Return the [X, Y] coordinate for the center point of the cell that contains the specified text.  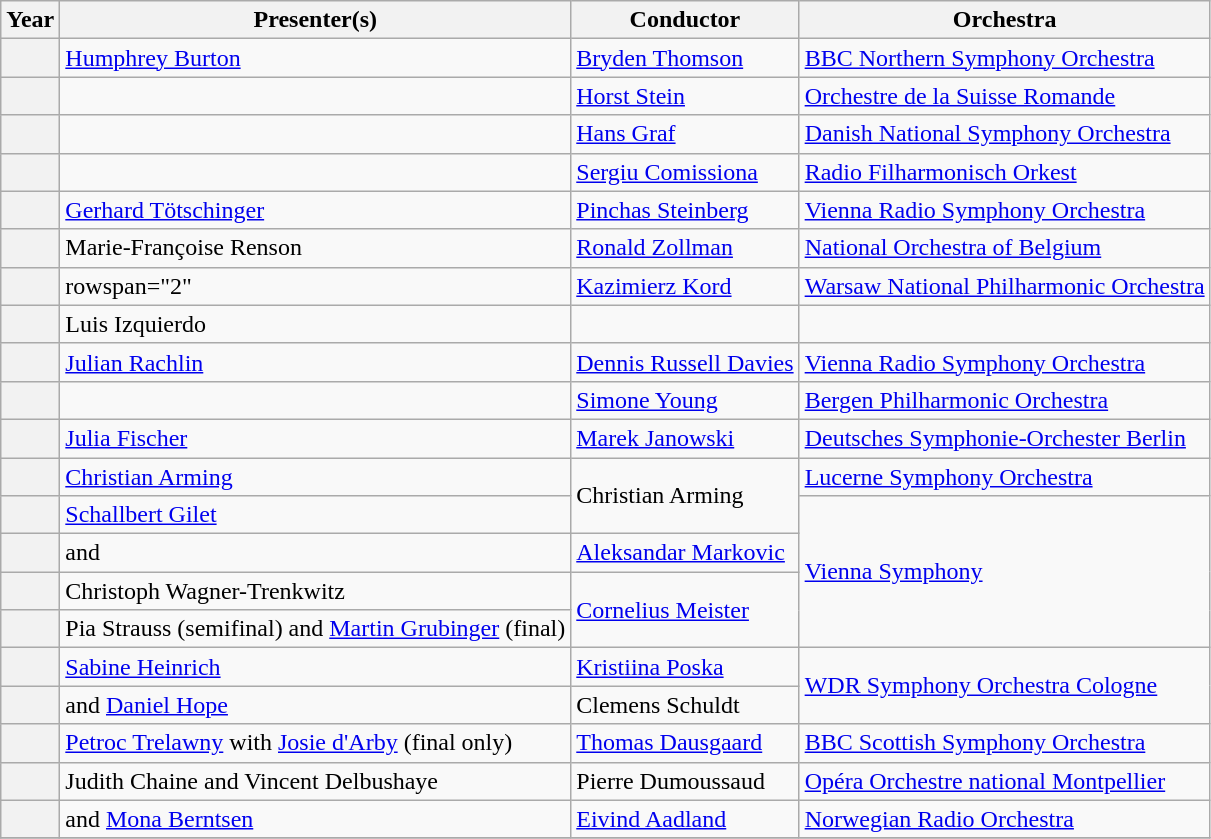
Kristiina Poska [685, 667]
Marek Janowski [685, 438]
Radio Filharmonisch Orkest [1004, 172]
Orchestra [1004, 20]
Julia Fischer [316, 438]
Christoph Wagner-Trenkwitz [316, 591]
BBC Scottish Symphony Orchestra [1004, 743]
Presenter(s) [316, 20]
Horst Stein [685, 96]
Petroc Trelawny with Josie d'Arby (final only) [316, 743]
Eivind Aadland [685, 819]
Marie-Françoise Renson [316, 248]
rowspan="2" [316, 286]
and [316, 553]
Sabine Heinrich [316, 667]
Judith Chaine and Vincent Delbushaye [316, 781]
Julian Rachlin [316, 362]
Kazimierz Kord [685, 286]
Bergen Philharmonic Orchestra [1004, 400]
Humphrey Burton [316, 58]
Clemens Schuldt [685, 705]
Luis Izquierdo [316, 324]
Pierre Dumoussaud [685, 781]
Bryden Thomson [685, 58]
Opéra Orchestre national Montpellier [1004, 781]
Deutsches Symphonie-Orchester Berlin [1004, 438]
BBC Northern Symphony Orchestra [1004, 58]
Pinchas Steinberg [685, 210]
Thomas Dausgaard [685, 743]
Year [30, 20]
Orchestre de la Suisse Romande [1004, 96]
Vienna Symphony [1004, 572]
and Mona Berntsen [316, 819]
National Orchestra of Belgium [1004, 248]
WDR Symphony Orchestra Cologne [1004, 686]
Conductor [685, 20]
Aleksandar Markovic [685, 553]
Danish National Symphony Orchestra [1004, 134]
Dennis Russell Davies [685, 362]
Schallbert Gilet [316, 515]
Sergiu Comissiona [685, 172]
Warsaw National Philharmonic Orchestra [1004, 286]
Cornelius Meister [685, 610]
and Daniel Hope [316, 705]
Ronald Zollman [685, 248]
Pia Strauss (semifinal) and Martin Grubinger (final) [316, 629]
Norwegian Radio Orchestra [1004, 819]
Lucerne Symphony Orchestra [1004, 477]
Simone Young [685, 400]
Gerhard Tötschinger [316, 210]
Hans Graf [685, 134]
